Locate the cell with the specified text and output its [X, Y] center coordinate. 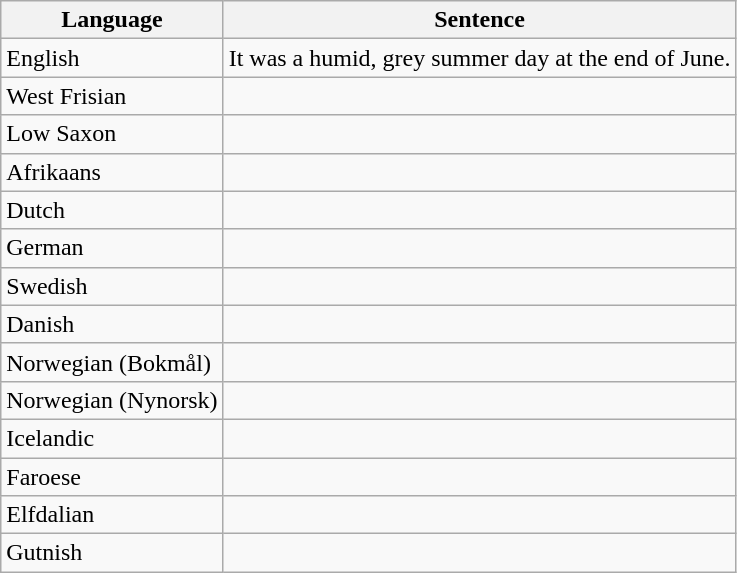
Dutch [112, 210]
Swedish [112, 286]
West Frisian [112, 96]
Norwegian (Bokmål) [112, 362]
Language [112, 20]
Norwegian (Nynorsk) [112, 400]
English [112, 58]
Danish [112, 324]
Faroese [112, 477]
German [112, 248]
Icelandic [112, 438]
It was a humid, grey summer day at the end of June. [480, 58]
Low Saxon [112, 134]
Afrikaans [112, 172]
Elfdalian [112, 515]
Sentence [480, 20]
Gutnish [112, 553]
